Provide the (x, y) coordinate of the cell's center where the given text is located.  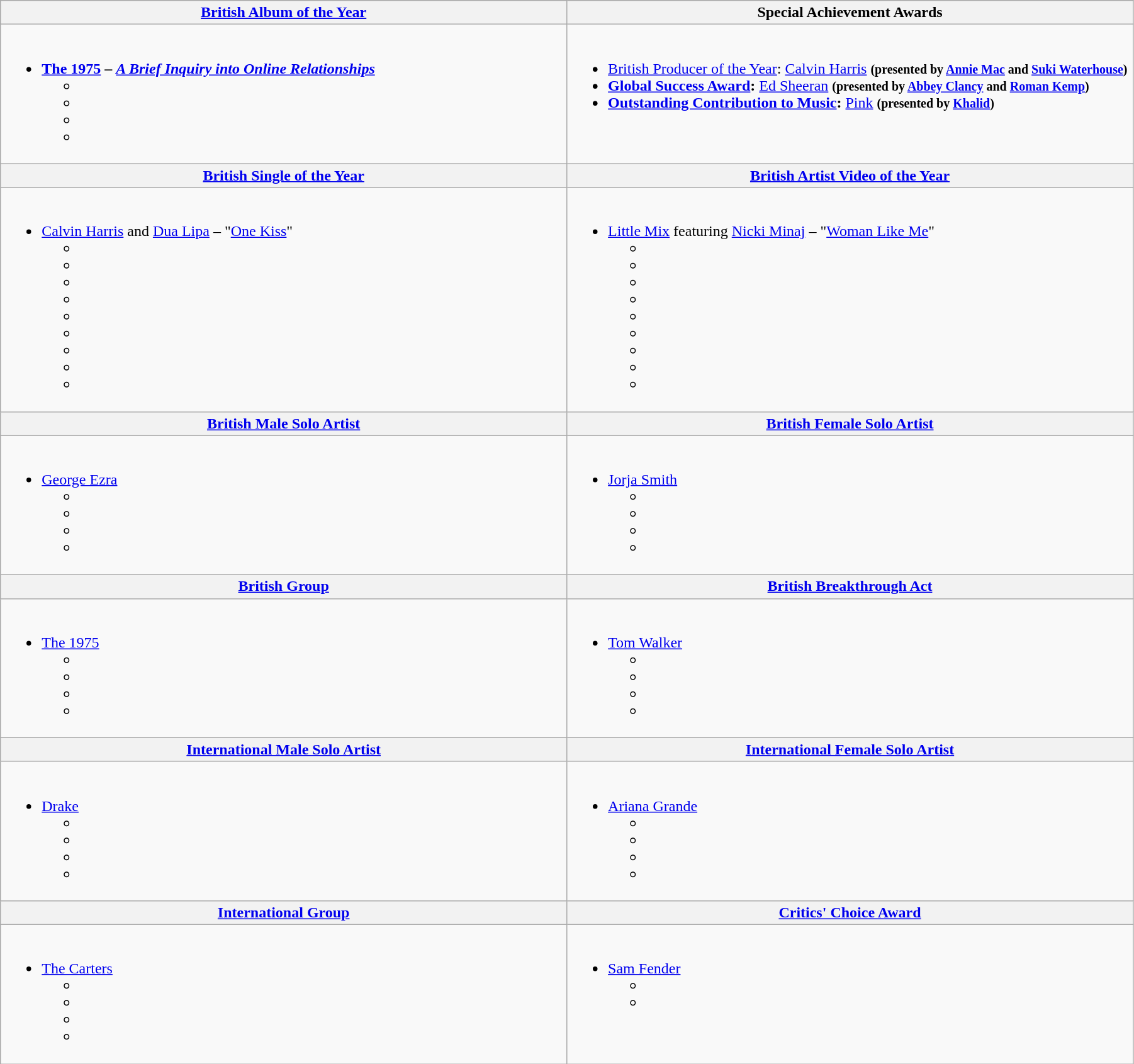
British Group (284, 586)
British Artist Video of the Year (850, 176)
Sam Fender (850, 994)
Ariana Grande (850, 831)
George Ezra (284, 505)
British Single of the Year (284, 176)
Little Mix featuring Nicki Minaj – "Woman Like Me" (850, 300)
British Breakthrough Act (850, 586)
The 1975 (284, 668)
Tom Walker (850, 668)
Special Achievement Awards (850, 13)
International Male Solo Artist (284, 749)
Critics' Choice Award (850, 912)
Jorja Smith (850, 505)
The Carters (284, 994)
British Female Solo Artist (850, 423)
International Female Solo Artist (850, 749)
International Group (284, 912)
The 1975 – A Brief Inquiry into Online Relationships (284, 94)
British Album of the Year (284, 13)
Calvin Harris and Dua Lipa – "One Kiss" (284, 300)
British Male Solo Artist (284, 423)
Drake (284, 831)
